Scan for the cell matching the given text and deliver its (X, Y) coordinate at center. 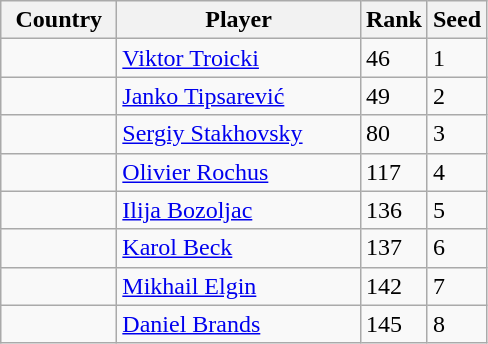
Country (59, 20)
142 (394, 286)
49 (394, 96)
Karol Beck (239, 248)
Player (239, 20)
Olivier Rochus (239, 172)
Viktor Troicki (239, 58)
Sergiy Stakhovsky (239, 134)
4 (456, 172)
46 (394, 58)
137 (394, 248)
Daniel Brands (239, 324)
Ilija Bozoljac (239, 210)
3 (456, 134)
117 (394, 172)
7 (456, 286)
2 (456, 96)
8 (456, 324)
1 (456, 58)
145 (394, 324)
Mikhail Elgin (239, 286)
80 (394, 134)
Janko Tipsarević (239, 96)
136 (394, 210)
Seed (456, 20)
Rank (394, 20)
6 (456, 248)
5 (456, 210)
